Identify which cell holds the provided text, then report its [X, Y] central coordinate. 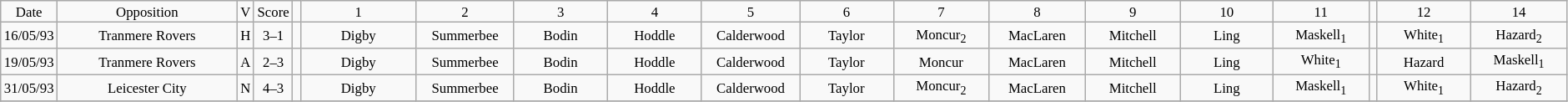
4–3 [273, 87]
4 [654, 12]
H [245, 35]
Hazard [1425, 62]
Date [29, 12]
31/05/93 [29, 87]
V [245, 12]
N [245, 87]
19/05/93 [29, 62]
9 [1133, 12]
10 [1226, 12]
8 [1038, 12]
12 [1425, 12]
11 [1321, 12]
6 [847, 12]
2–3 [273, 62]
1 [359, 12]
16/05/93 [29, 35]
7 [941, 12]
3 [560, 12]
3–1 [273, 35]
A [245, 62]
5 [751, 12]
14 [1520, 12]
Leicester City [147, 87]
Moncur [941, 62]
Opposition [147, 12]
2 [465, 12]
Score [273, 12]
